Search for the cell housing the specified text and yield its (x, y) center coordinate. 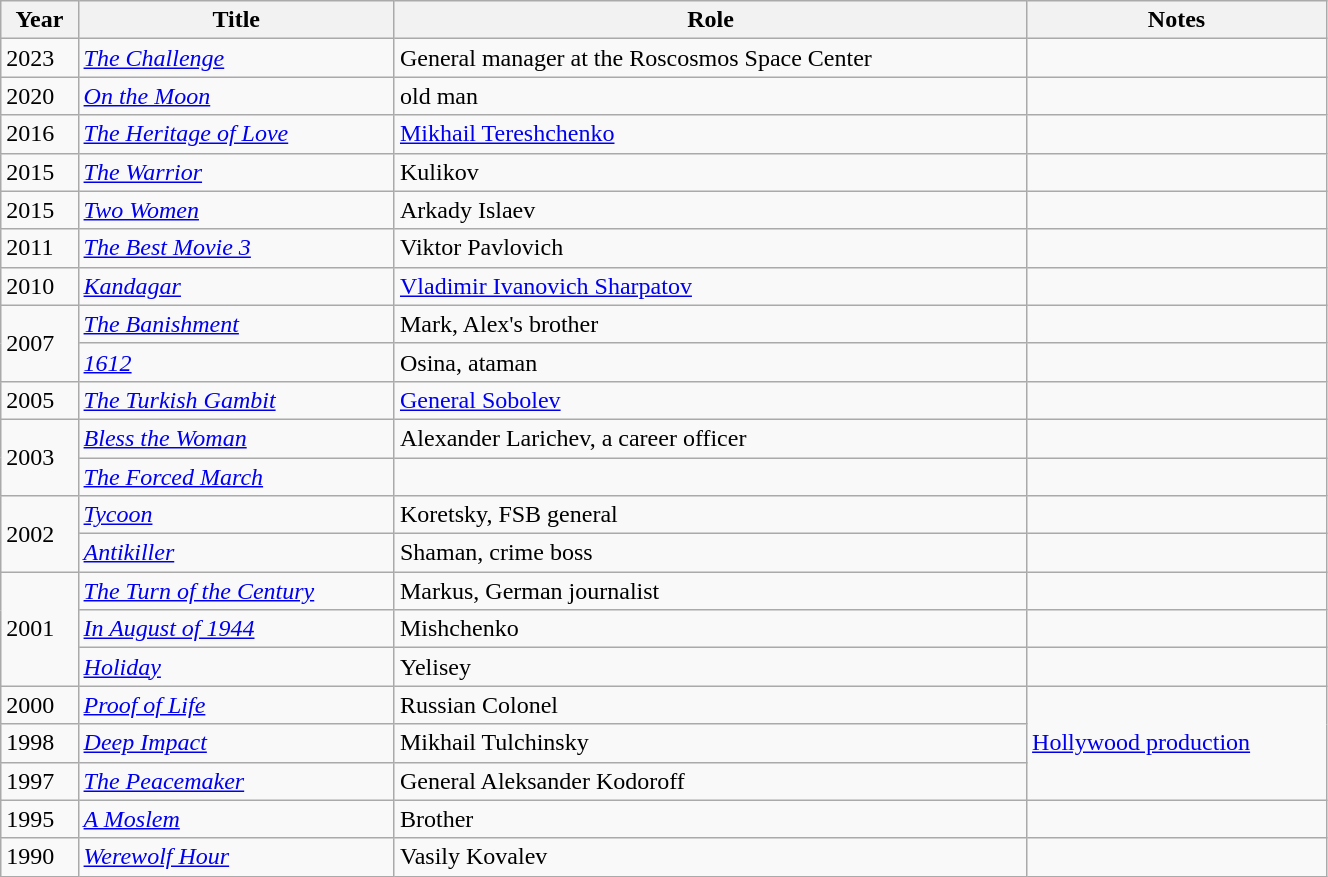
Vasily Kovalev (710, 857)
Yelisey (710, 667)
2010 (40, 286)
2016 (40, 134)
The Turkish Gambit (236, 400)
In August of 1944 (236, 629)
Markus, German journalist (710, 591)
2001 (40, 629)
Alexander Larichev, a career officer (710, 438)
Notes (1177, 20)
Osina, ataman (710, 362)
2000 (40, 705)
Mishchenko (710, 629)
old man (710, 96)
Mark, Alex's brother (710, 324)
A Moslem (236, 819)
Hollywood production (1177, 743)
Werewolf Hour (236, 857)
Shaman, crime boss (710, 553)
Role (710, 20)
2007 (40, 343)
Antikiller (236, 553)
The Peacemaker (236, 781)
1997 (40, 781)
The Turn of the Century (236, 591)
Title (236, 20)
Brother (710, 819)
Kandagar (236, 286)
The Challenge (236, 58)
The Banishment (236, 324)
Tycoon (236, 515)
Arkady Islaev (710, 210)
General Sobolev (710, 400)
2002 (40, 534)
Year (40, 20)
The Warrior (236, 172)
1995 (40, 819)
The Best Movie 3 (236, 248)
2003 (40, 457)
General Aleksander Kodoroff (710, 781)
Deep Impact (236, 743)
Mikhail Tulchinsky (710, 743)
1612 (236, 362)
Proof of Life (236, 705)
Holiday (236, 667)
2020 (40, 96)
General manager at the Roscosmos Space Center (710, 58)
2005 (40, 400)
Russian Colonel (710, 705)
1990 (40, 857)
Mikhail Tereshchenko (710, 134)
2011 (40, 248)
On the Moon (236, 96)
Viktor Pavlovich (710, 248)
The Heritage of Love (236, 134)
Koretsky, FSB general (710, 515)
Bless the Woman (236, 438)
2023 (40, 58)
1998 (40, 743)
Vladimir Ivanovich Sharpatov (710, 286)
Two Women (236, 210)
Kulikov (710, 172)
The Forced March (236, 477)
